Search for the cell housing the specified text and yield its (X, Y) center coordinate. 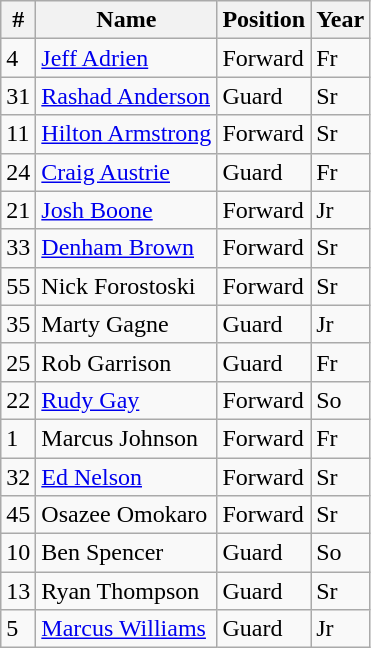
Jeff Adrien (126, 58)
10 (18, 553)
Craig Austrie (126, 172)
11 (18, 134)
Marcus Williams (126, 629)
Marcus Johnson (126, 438)
45 (18, 515)
Name (126, 20)
# (18, 20)
13 (18, 591)
Osazee Omokaro (126, 515)
35 (18, 324)
Denham Brown (126, 248)
Nick Forostoski (126, 286)
1 (18, 438)
Ed Nelson (126, 477)
25 (18, 362)
Rudy Gay (126, 400)
21 (18, 210)
24 (18, 172)
Josh Boone (126, 210)
Marty Gagne (126, 324)
Rob Garrison (126, 362)
Ben Spencer (126, 553)
32 (18, 477)
4 (18, 58)
5 (18, 629)
31 (18, 96)
Year (340, 20)
Ryan Thompson (126, 591)
Rashad Anderson (126, 96)
22 (18, 400)
33 (18, 248)
Hilton Armstrong (126, 134)
Position (264, 20)
55 (18, 286)
